Return [X, Y] of the center of cell containing provided text 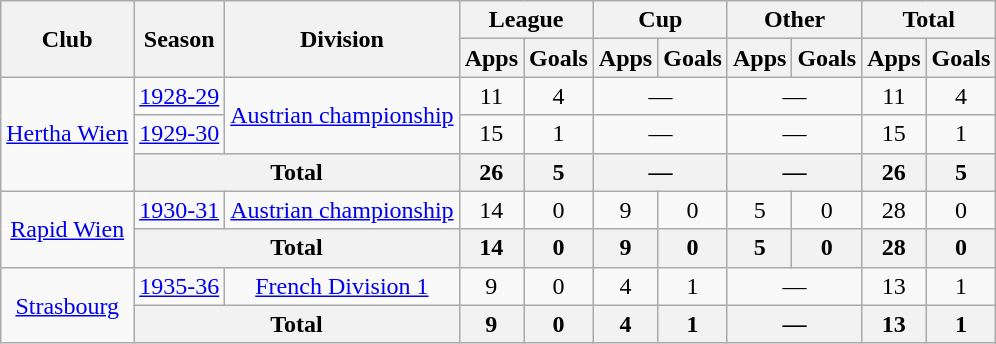
1928-29 [180, 96]
Strasbourg [68, 305]
Division [342, 39]
Cup [660, 20]
Club [68, 39]
Season [180, 39]
1929-30 [180, 134]
Rapid Wien [68, 229]
Hertha Wien [68, 134]
French Division 1 [342, 286]
League [526, 20]
Other [794, 20]
1930-31 [180, 210]
1935-36 [180, 286]
